Pinpoint the cell where the given text exists, returning its [x, y] midpoint coordinate. 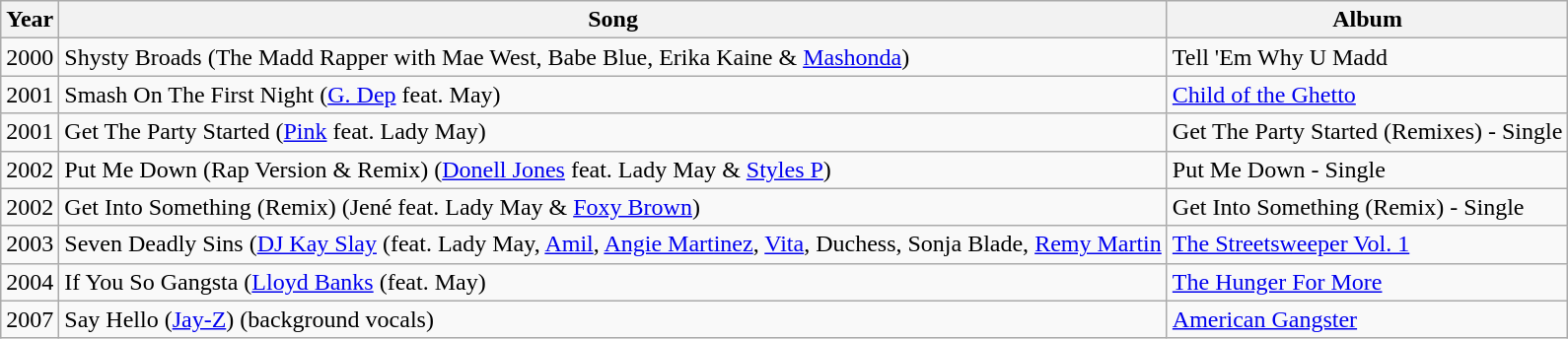
2004 [30, 282]
The Streetsweeper Vol. 1 [1367, 244]
Song [613, 20]
Put Me Down - Single [1367, 169]
Year [30, 20]
Say Hello (Jay-Z) (background vocals) [613, 319]
2000 [30, 57]
American Gangster [1367, 319]
2003 [30, 244]
Shysty Broads (The Madd Rapper with Mae West, Babe Blue, Erika Kaine & Mashonda) [613, 57]
If You So Gangsta (Lloyd Banks (feat. May) [613, 282]
Get Into Something (Remix) - Single [1367, 207]
Smash On The First Night (G. Dep feat. May) [613, 95]
Tell 'Em Why U Madd [1367, 57]
Get The Party Started (Pink feat. Lady May) [613, 132]
Child of the Ghetto [1367, 95]
Album [1367, 20]
2007 [30, 319]
Seven Deadly Sins (DJ Kay Slay (feat. Lady May, Amil, Angie Martinez, Vita, Duchess, Sonja Blade, Remy Martin [613, 244]
Get The Party Started (Remixes) - Single [1367, 132]
The Hunger For More [1367, 282]
Put Me Down (Rap Version & Remix) (Donell Jones feat. Lady May & Styles P) [613, 169]
Get Into Something (Remix) (Jené feat. Lady May & Foxy Brown) [613, 207]
